Search for the cell housing the specified text and yield its (x, y) center coordinate. 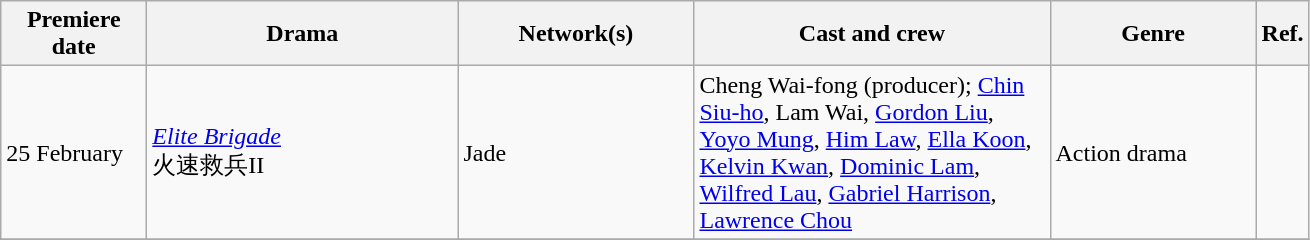
Ref. (1282, 34)
25 February (74, 152)
Genre (1153, 34)
Network(s) (576, 34)
Elite Brigade火速救兵II (302, 152)
Jade (576, 152)
Action drama (1153, 152)
Drama (302, 34)
Cast and crew (872, 34)
Premiere date (74, 34)
